Extract the (X, Y) coordinate from the center of the cell holding the provided text.  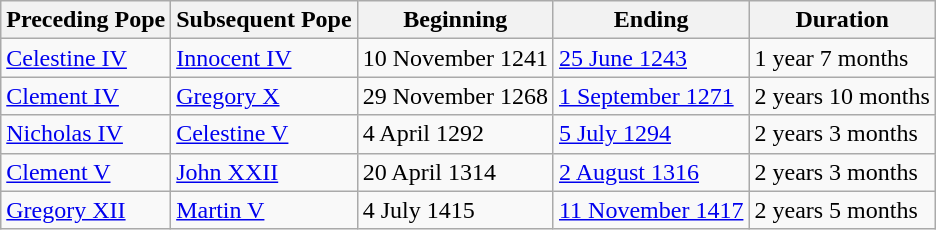
Subsequent Pope (264, 20)
Gregory XII (86, 210)
1 year 7 months (842, 58)
11 November 1417 (650, 210)
Nicholas IV (86, 134)
2 years 5 months (842, 210)
4 July 1415 (455, 210)
Beginning (455, 20)
Gregory X (264, 96)
2 years 10 months (842, 96)
Clement IV (86, 96)
Innocent IV (264, 58)
Duration (842, 20)
20 April 1314 (455, 172)
Celestine V (264, 134)
1 September 1271 (650, 96)
Ending (650, 20)
Celestine IV (86, 58)
25 June 1243 (650, 58)
29 November 1268 (455, 96)
4 April 1292 (455, 134)
Martin V (264, 210)
5 July 1294 (650, 134)
Preceding Pope (86, 20)
10 November 1241 (455, 58)
John XXII (264, 172)
Clement V (86, 172)
2 August 1316 (650, 172)
